Scan for the cell matching the given text and deliver its [x, y] coordinate at center. 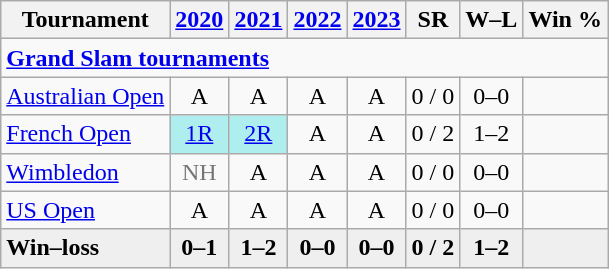
Win–loss [86, 248]
Win % [566, 20]
2021 [258, 20]
2020 [200, 20]
2023 [376, 20]
2R [258, 134]
French Open [86, 134]
2022 [318, 20]
W–L [492, 20]
0–1 [200, 248]
Tournament [86, 20]
1R [200, 134]
Australian Open [86, 96]
Grand Slam tournaments [304, 58]
NH [200, 172]
Wimbledon [86, 172]
SR [433, 20]
US Open [86, 210]
